Search for the cell housing the specified text and yield its [x, y] center coordinate. 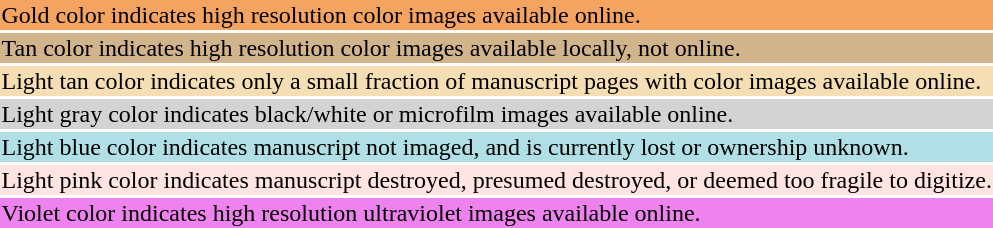
Light pink color indicates manuscript destroyed, presumed destroyed, or deemed too fragile to digitize. [496, 180]
Light tan color indicates only a small fraction of manuscript pages with color images available online. [496, 81]
Violet color indicates high resolution ultraviolet images available online. [496, 213]
Tan color indicates high resolution color images available locally, not online. [496, 48]
Light gray color indicates black/white or microfilm images available online. [496, 114]
Gold color indicates high resolution color images available online. [496, 15]
Light blue color indicates manuscript not imaged, and is currently lost or ownership unknown. [496, 147]
